Return (x, y) of the center of cell containing provided text 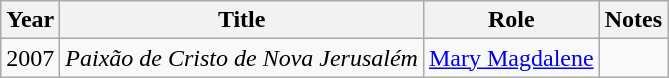
Mary Magdalene (511, 58)
2007 (30, 58)
Title (242, 20)
Role (511, 20)
Year (30, 20)
Paixão de Cristo de Nova Jerusalém (242, 58)
Notes (633, 20)
